For the text-containing cell, return its midpoint in [X, Y] coordinate format. 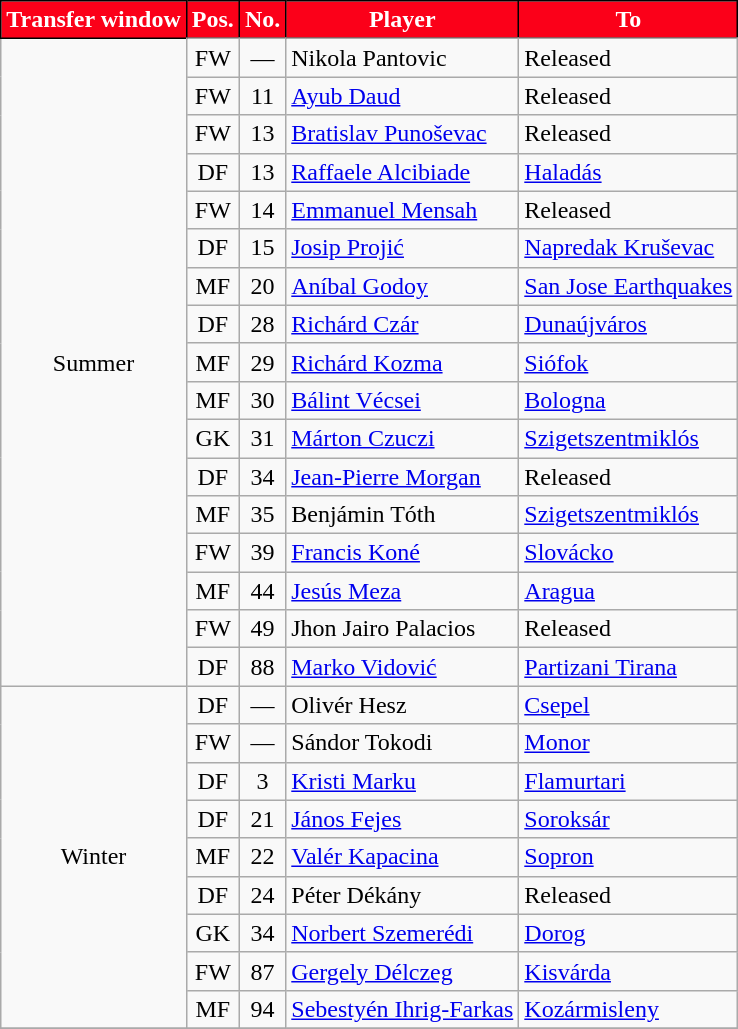
Haladás [628, 172]
Dunaújváros [628, 324]
31 [262, 438]
24 [262, 895]
Richárd Czár [402, 324]
Valér Kapacina [402, 857]
Olivér Hesz [402, 705]
Sopron [628, 857]
Bálint Vécsei [402, 400]
88 [262, 667]
21 [262, 819]
Bratislav Punoševac [402, 134]
János Fejes [402, 819]
15 [262, 248]
Aníbal Godoy [402, 286]
44 [262, 591]
Player [402, 20]
Soroksár [628, 819]
Winter [94, 858]
Siófok [628, 362]
30 [262, 400]
Jean-Pierre Morgan [402, 477]
Nikola Pantovic [402, 58]
Transfer window [94, 20]
Francis Koné [402, 553]
94 [262, 1009]
Richárd Kozma [402, 362]
35 [262, 515]
Napredak Kruševac [628, 248]
Jhon Jairo Palacios [402, 629]
Jesús Meza [402, 591]
20 [262, 286]
Kisvárda [628, 971]
Raffaele Alcibiade [402, 172]
San Jose Earthquakes [628, 286]
29 [262, 362]
Dorog [628, 933]
Benjámin Tóth [402, 515]
Emmanuel Mensah [402, 210]
Pos. [212, 20]
Kozármisleny [628, 1009]
Norbert Szemerédi [402, 933]
Péter Dékány [402, 895]
Partizani Tirana [628, 667]
11 [262, 96]
Sebestyén Ihrig-Farkas [402, 1009]
49 [262, 629]
39 [262, 553]
Ayub Daud [402, 96]
87 [262, 971]
Flamurtari [628, 781]
Kristi Marku [402, 781]
Bologna [628, 400]
Csepel [628, 705]
Márton Czuczi [402, 438]
Summer [94, 362]
3 [262, 781]
Sándor Tokodi [402, 743]
28 [262, 324]
Gergely Délczeg [402, 971]
To [628, 20]
Monor [628, 743]
14 [262, 210]
Josip Projić [402, 248]
22 [262, 857]
Aragua [628, 591]
Marko Vidović [402, 667]
No. [262, 20]
Slovácko [628, 553]
